Detect which cell encompasses the target text, then output its [x, y] center coordinate. 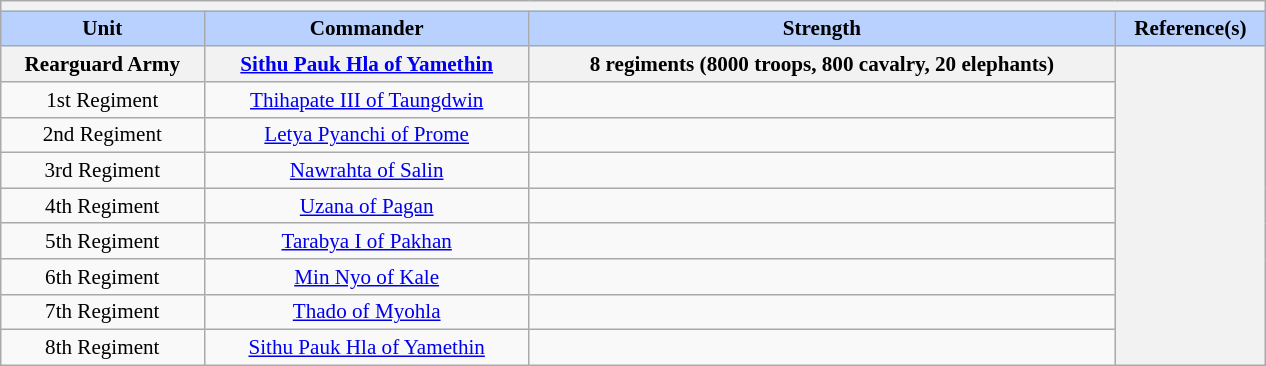
Thado of Myohla [366, 312]
Uzana of Pagan [366, 206]
5th Regiment [102, 240]
3rd Regiment [102, 170]
Nawrahta of Salin [366, 170]
8th Regiment [102, 348]
Reference(s) [1190, 28]
4th Regiment [102, 206]
8 regiments (8000 troops, 800 cavalry, 20 elephants) [822, 64]
Rearguard Army [102, 64]
Tarabya I of Pakhan [366, 240]
Min Nyo of Kale [366, 276]
Unit [102, 28]
Letya Pyanchi of Prome [366, 134]
Strength [822, 28]
6th Regiment [102, 276]
7th Regiment [102, 312]
Commander [366, 28]
2nd Regiment [102, 134]
1st Regiment [102, 100]
Thihapate III of Taungdwin [366, 100]
